Detect which cell encompasses the target text, then output its [X, Y] center coordinate. 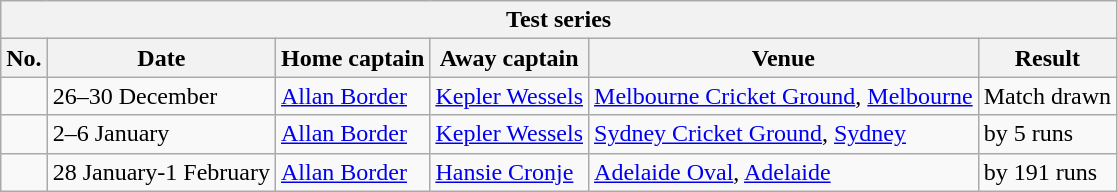
No. [24, 58]
Result [1047, 58]
Venue [784, 58]
28 January-1 February [161, 172]
Sydney Cricket Ground, Sydney [784, 134]
Hansie Cronje [510, 172]
Home captain [352, 58]
Date [161, 58]
Melbourne Cricket Ground, Melbourne [784, 96]
by 191 runs [1047, 172]
2–6 January [161, 134]
Match drawn [1047, 96]
by 5 runs [1047, 134]
Test series [559, 20]
Away captain [510, 58]
Adelaide Oval, Adelaide [784, 172]
26–30 December [161, 96]
